Determine the (x, y) coordinate at the center of the cell enclosing the given text.  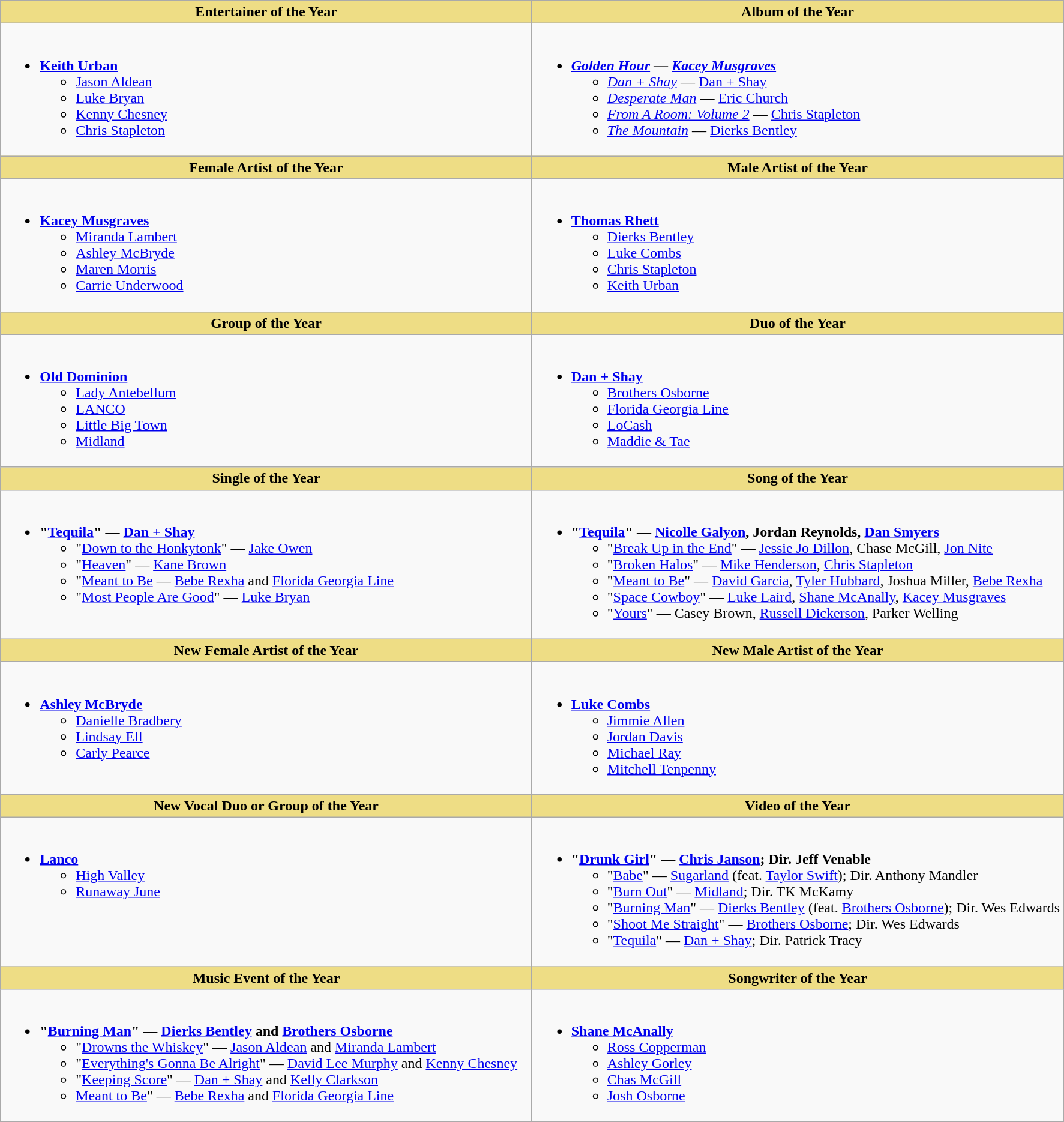
Old DominionLady AntebellumLANCOLittle Big TownMidland (266, 401)
Entertainer of the Year (266, 12)
Ashley McBrydeDanielle BradberyLindsay EllCarly Pearce (266, 728)
LancoHigh ValleyRunaway June (266, 891)
Kacey MusgravesMiranda LambertAshley McBrydeMaren MorrisCarrie Underwood (266, 245)
Female Artist of the Year (266, 167)
Single of the Year (266, 478)
Golden Hour — Kacey MusgravesDan + Shay — Dan + ShayDesperate Man — Eric ChurchFrom A Room: Volume 2 — Chris StapletonThe Mountain — Dierks Bentley (797, 90)
New Male Artist of the Year (797, 650)
Music Event of the Year (266, 978)
Video of the Year (797, 806)
Male Artist of the Year (797, 167)
New Female Artist of the Year (266, 650)
Luke CombsJimmie AllenJordan DavisMichael RayMitchell Tenpenny (797, 728)
Thomas RhettDierks BentleyLuke CombsChris StapletonKeith Urban (797, 245)
Keith UrbanJason AldeanLuke BryanKenny ChesneyChris Stapleton (266, 90)
New Vocal Duo or Group of the Year (266, 806)
Duo of the Year (797, 323)
Group of the Year (266, 323)
Dan + ShayBrothers OsborneFlorida Georgia LineLoCashMaddie & Tae (797, 401)
Songwriter of the Year (797, 978)
Shane McAnallyRoss CoppermanAshley GorleyChas McGillJosh Osborne (797, 1055)
Album of the Year (797, 12)
Song of the Year (797, 478)
